Return (x, y) of the center of cell containing provided text 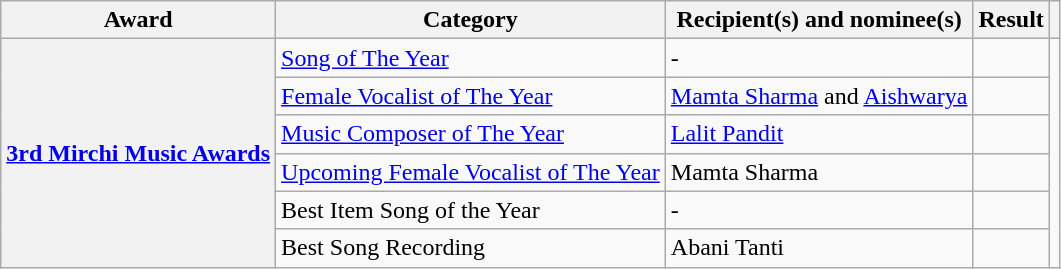
3rd Mirchi Music Awards (138, 153)
Abani Tanti (819, 248)
Music Composer of The Year (471, 134)
Mamta Sharma (819, 172)
Category (471, 20)
Best Song Recording (471, 248)
Upcoming Female Vocalist of The Year (471, 172)
Female Vocalist of The Year (471, 96)
Mamta Sharma and Aishwarya (819, 96)
Award (138, 20)
Recipient(s) and nominee(s) (819, 20)
Lalit Pandit (819, 134)
Best Item Song of the Year (471, 210)
Song of The Year (471, 58)
Result (1011, 20)
